Find where the given text appears and provide that cell's center as [X, Y] coordinate. 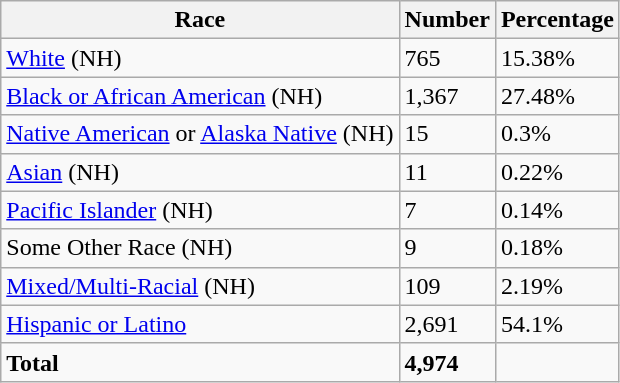
109 [447, 286]
0.18% [557, 248]
2,691 [447, 324]
Mixed/Multi-Racial (NH) [200, 286]
11 [447, 172]
Native American or Alaska Native (NH) [200, 134]
Asian (NH) [200, 172]
15.38% [557, 58]
0.3% [557, 134]
Race [200, 20]
2.19% [557, 286]
4,974 [447, 362]
White (NH) [200, 58]
Black or African American (NH) [200, 96]
9 [447, 248]
0.22% [557, 172]
54.1% [557, 324]
1,367 [447, 96]
Some Other Race (NH) [200, 248]
Number [447, 20]
765 [447, 58]
0.14% [557, 210]
27.48% [557, 96]
15 [447, 134]
Total [200, 362]
Hispanic or Latino [200, 324]
Percentage [557, 20]
Pacific Islander (NH) [200, 210]
7 [447, 210]
